Detect which cell encompasses the target text, then output its [X, Y] center coordinate. 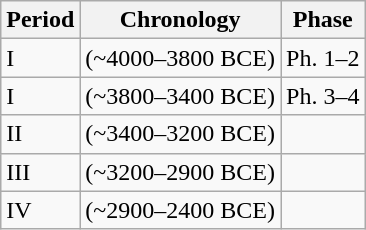
Chronology [180, 20]
Ph. 1–2 [323, 58]
III [40, 172]
(~4000–3800 BCE) [180, 58]
Phase [323, 20]
II [40, 134]
(~3800–3400 BCE) [180, 96]
Period [40, 20]
Ph. 3–4 [323, 96]
IV [40, 210]
(~3400–3200 BCE) [180, 134]
(~2900–2400 BCE) [180, 210]
(~3200–2900 BCE) [180, 172]
